Find where the given text appears and provide that cell's center as (x, y) coordinate. 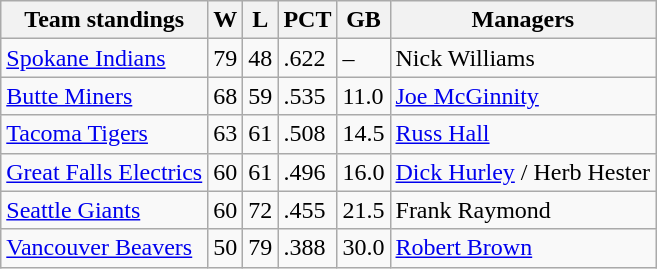
21.5 (364, 210)
Robert Brown (523, 248)
Tacoma Tigers (104, 134)
Nick Williams (523, 58)
Team standings (104, 20)
Frank Raymond (523, 210)
Spokane Indians (104, 58)
– (364, 58)
16.0 (364, 172)
Russ Hall (523, 134)
11.0 (364, 96)
.388 (308, 248)
Joe McGinnity (523, 96)
50 (226, 248)
W (226, 20)
.622 (308, 58)
14.5 (364, 134)
Dick Hurley / Herb Hester (523, 172)
30.0 (364, 248)
63 (226, 134)
PCT (308, 20)
L (260, 20)
48 (260, 58)
59 (260, 96)
.455 (308, 210)
68 (226, 96)
Butte Miners (104, 96)
Seattle Giants (104, 210)
.496 (308, 172)
GB (364, 20)
Managers (523, 20)
72 (260, 210)
Vancouver Beavers (104, 248)
.535 (308, 96)
.508 (308, 134)
Great Falls Electrics (104, 172)
